Pinpoint the cell where the given text exists, returning its [X, Y] midpoint coordinate. 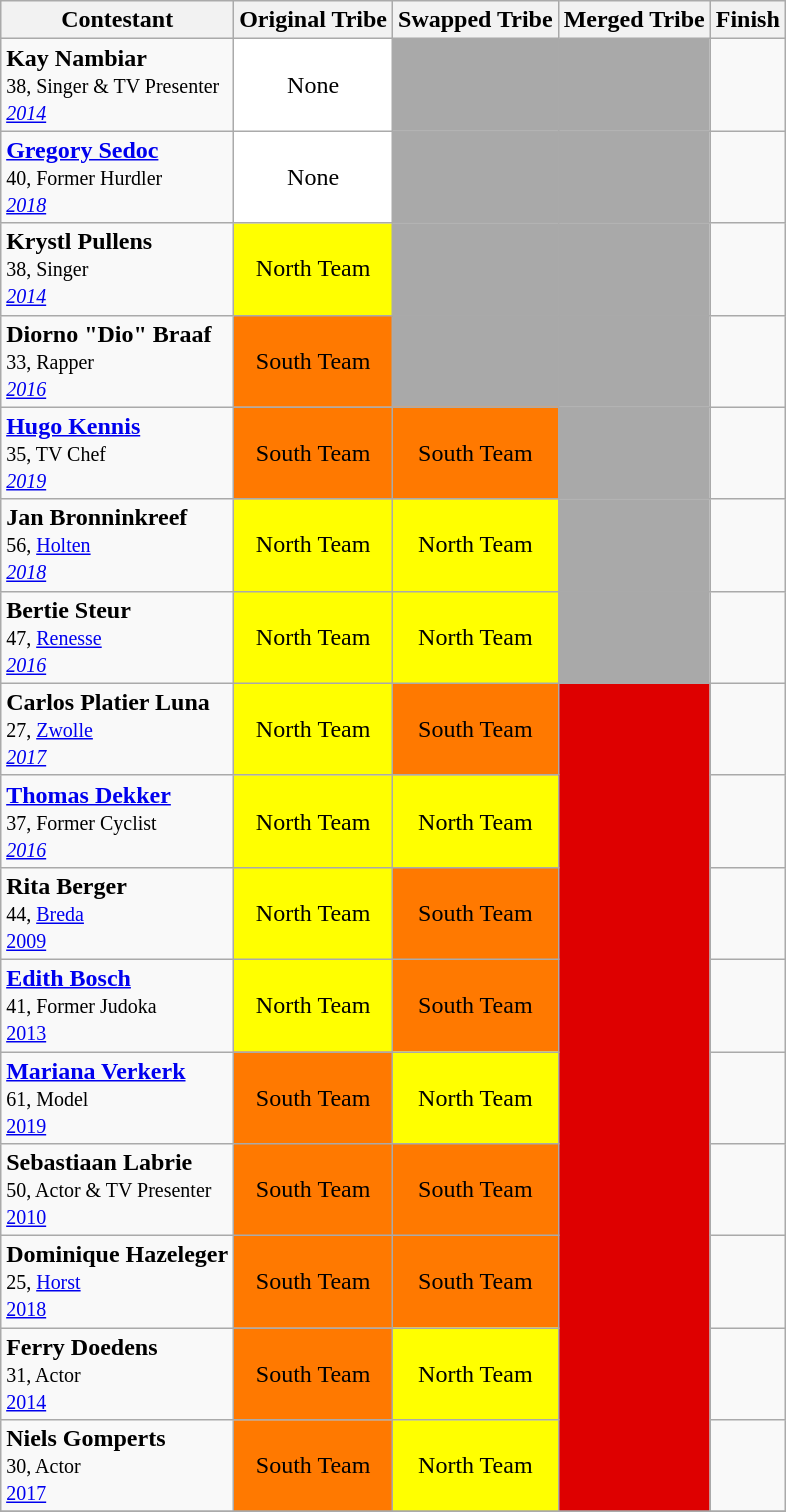
Bertie Steur47, Renesse2016 [118, 637]
Jan Bronninkreef56, Holten2018 [118, 545]
Kay Nambiar38, Singer & TV Presenter2014 [118, 85]
Diorno "Dio" Braaf33, Rapper2016 [118, 361]
Merged Tribe [634, 20]
Original Tribe [314, 20]
Krystl Pullens38, Singer2014 [118, 269]
Finish [748, 20]
Niels Gomperts30, Actor2017 [118, 1466]
Thomas Dekker37, Former Cyclist2016 [118, 821]
Carlos Platier Luna27, Zwolle2017 [118, 729]
Gregory Sedoc40, Former Hurdler2018 [118, 177]
Contestant [118, 20]
Ferry Doedens31, Actor2014 [118, 1374]
Rita Berger44, Breda2009 [118, 913]
Swapped Tribe [476, 20]
Edith Bosch41, Former Judoka2013 [118, 1005]
Mariana Verkerk61, Model2019 [118, 1098]
Hugo Kennis35, TV Chef2019 [118, 453]
Dominique Hazeleger25, Horst2018 [118, 1282]
Sebastiaan Labrie50, Actor & TV Presenter2010 [118, 1190]
